Return (X, Y) of the center of cell containing provided text 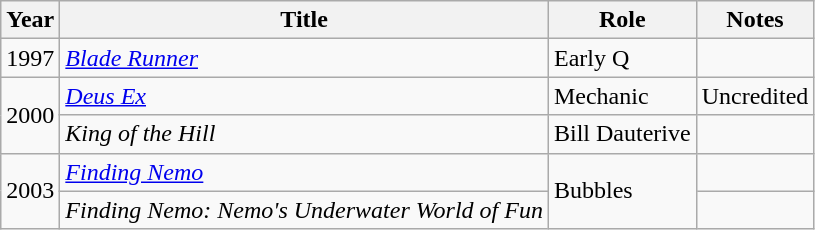
Blade Runner (304, 58)
Mechanic (622, 96)
Notes (755, 20)
Deus Ex (304, 96)
Bubbles (622, 191)
King of the Hill (304, 134)
Title (304, 20)
Role (622, 20)
Year (30, 20)
Early Q (622, 58)
1997 (30, 58)
Uncredited (755, 96)
2000 (30, 115)
Bill Dauterive (622, 134)
Finding Nemo: Nemo's Underwater World of Fun (304, 210)
2003 (30, 191)
Finding Nemo (304, 172)
